Locate the cell with the specified text and output its [x, y] center coordinate. 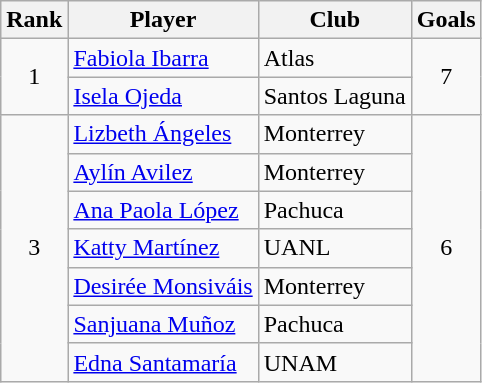
UANL [334, 248]
Santos Laguna [334, 96]
Atlas [334, 58]
3 [34, 248]
Sanjuana Muñoz [163, 324]
Lizbeth Ángeles [163, 134]
Rank [34, 20]
Fabiola Ibarra [163, 58]
Club [334, 20]
Player [163, 20]
Katty Martínez [163, 248]
Aylín Avilez [163, 172]
Desirée Monsiváis [163, 286]
Goals [446, 20]
Edna Santamaría [163, 362]
7 [446, 77]
1 [34, 77]
Ana Paola López [163, 210]
6 [446, 248]
UNAM [334, 362]
Isela Ojeda [163, 96]
